Pinpoint the cell where the given text exists, returning its (x, y) midpoint coordinate. 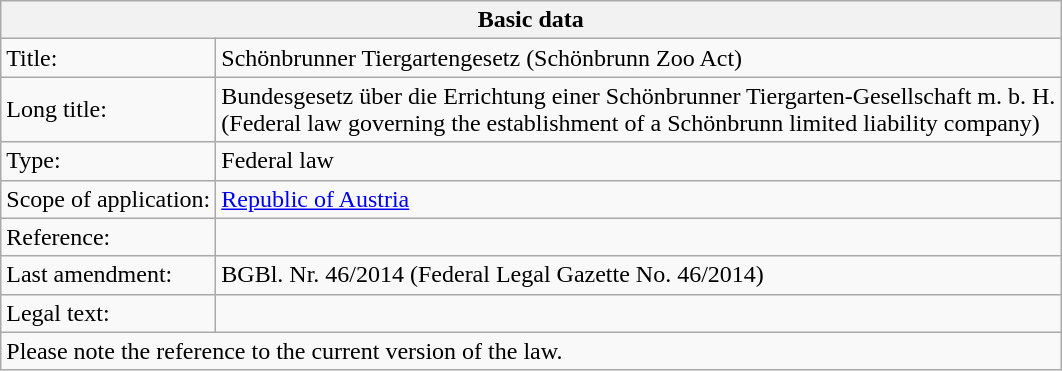
Last amendment: (108, 275)
Please note the reference to the current version of the law. (531, 351)
Scope of application: (108, 199)
Federal law (638, 161)
Reference: (108, 237)
Schönbrunner Tiergartengesetz (Schönbrunn Zoo Act) (638, 58)
Legal text: (108, 313)
Republic of Austria (638, 199)
BGBl. Nr. 46/2014 (Federal Legal Gazette No. 46/2014) (638, 275)
Type: (108, 161)
Basic data (531, 20)
Title: (108, 58)
Long title: (108, 110)
